Capture the cell that displays the provided text and extract its [x, y] central coordinate. 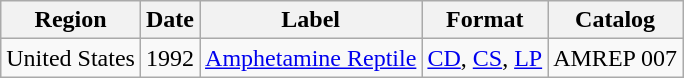
1992 [170, 58]
AMREP 007 [616, 58]
CD, CS, LP [485, 58]
Amphetamine Reptile [311, 58]
Label [311, 20]
Format [485, 20]
Date [170, 20]
United States [71, 58]
Region [71, 20]
Catalog [616, 20]
